For the text-containing cell, return its midpoint in [X, Y] coordinate format. 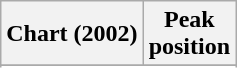
Chart (2002) [72, 34]
Peakposition [189, 34]
